Detect which cell encompasses the target text, then output its [x, y] center coordinate. 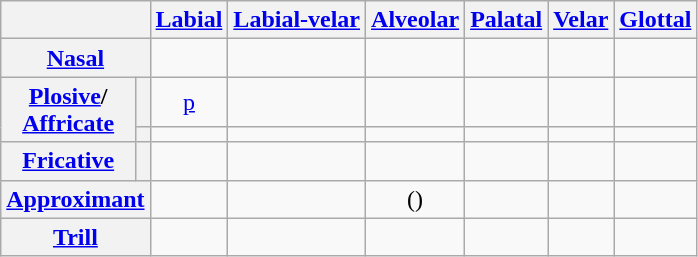
Velar [581, 20]
() [416, 199]
Trill [76, 237]
Labial-velar [297, 20]
Palatal [506, 20]
Alveolar [416, 20]
Fricative [68, 161]
Approximant [76, 199]
Nasal [76, 58]
Glottal [656, 20]
Plosive/Affricate [68, 110]
Labial [189, 20]
p [189, 102]
